Return [X, Y] of the center of cell containing provided text 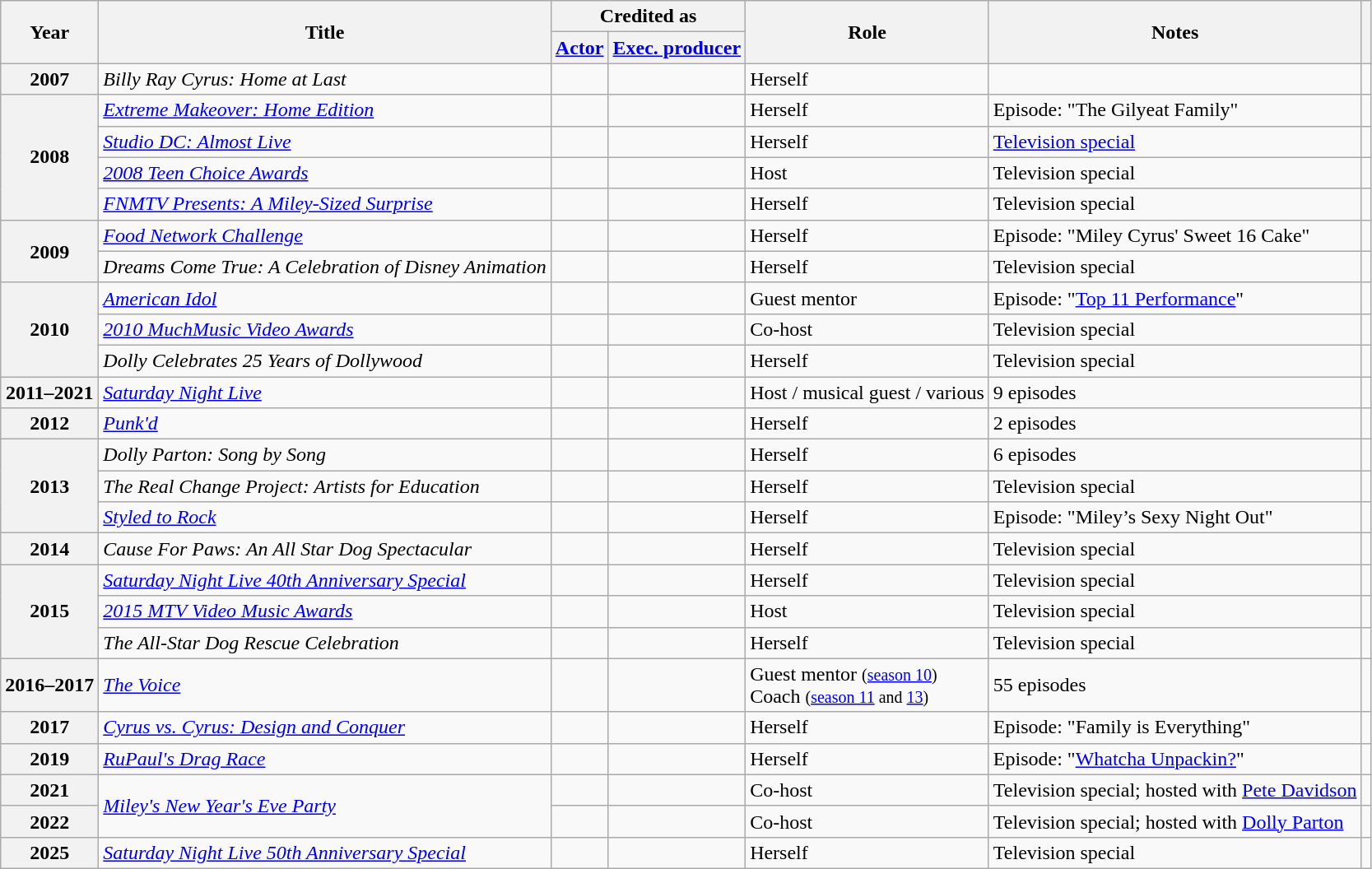
Host / musical guest / various [867, 393]
Saturday Night Live 40th Anniversary Special [324, 580]
The Voice [324, 685]
55 episodes [1175, 685]
Styled to Rock [324, 518]
American Idol [324, 298]
2 episodes [1175, 424]
Miley's New Year's Eve Party [324, 806]
Television special; hosted with Dolly Parton [1175, 821]
2014 [49, 549]
Guest mentor [867, 298]
2017 [49, 727]
Title [324, 32]
2022 [49, 821]
Punk'd [324, 424]
Cause For Paws: An All Star Dog Spectacular [324, 549]
Actor [579, 48]
Television special; hosted with Pete Davidson [1175, 790]
2025 [49, 853]
2011–2021 [49, 393]
Episode: "Miley Cyrus' Sweet 16 Cake" [1175, 235]
Food Network Challenge [324, 235]
Studio DC: Almost Live [324, 142]
Year [49, 32]
Saturday Night Live [324, 393]
RuPaul's Drag Race [324, 759]
Dreams Come True: A Celebration of Disney Animation [324, 267]
Exec. producer [677, 48]
2008 Teen Choice Awards [324, 173]
FNMTV Presents: A Miley-Sized Surprise [324, 204]
The All-Star Dog Rescue Celebration [324, 643]
Role [867, 32]
2007 [49, 79]
Episode: "Miley’s Sexy Night Out" [1175, 518]
6 episodes [1175, 455]
Saturday Night Live 50th Anniversary Special [324, 853]
2019 [49, 759]
2012 [49, 424]
Extreme Makeover: Home Edition [324, 110]
Episode: "Family is Everything" [1175, 727]
2009 [49, 251]
2010 [49, 329]
Episode: "The Gilyeat Family" [1175, 110]
Credited as [648, 16]
The Real Change Project: Artists for Education [324, 486]
2021 [49, 790]
Episode: "Top 11 Performance" [1175, 298]
Dolly Celebrates 25 Years of Dollywood [324, 360]
9 episodes [1175, 393]
Billy Ray Cyrus: Home at Last [324, 79]
Cyrus vs. Cyrus: Design and Conquer [324, 727]
Guest mentor (season 10)Coach (season 11 and 13) [867, 685]
2013 [49, 486]
Notes [1175, 32]
Episode: "Whatcha Unpackin?" [1175, 759]
2010 MuchMusic Video Awards [324, 329]
Dolly Parton: Song by Song [324, 455]
2015 MTV Video Music Awards [324, 611]
2008 [49, 157]
2015 [49, 611]
2016–2017 [49, 685]
